Capture the cell that displays the provided text and extract its (X, Y) central coordinate. 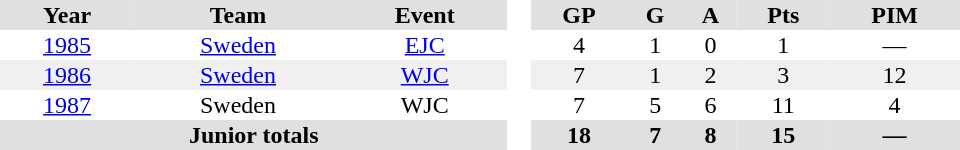
1986 (67, 75)
0 (711, 45)
1985 (67, 45)
A (711, 15)
5 (656, 105)
PIM (894, 15)
Event (425, 15)
11 (783, 105)
EJC (425, 45)
Pts (783, 15)
2 (711, 75)
6 (711, 105)
12 (894, 75)
15 (783, 135)
GP (579, 15)
Junior totals (254, 135)
G (656, 15)
Year (67, 15)
Team (238, 15)
3 (783, 75)
1987 (67, 105)
8 (711, 135)
18 (579, 135)
